Extract the (x, y) coordinate from the center of the cell holding the provided text.  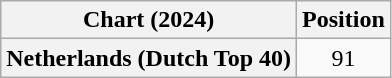
Chart (2024) (149, 20)
Netherlands (Dutch Top 40) (149, 58)
Position (344, 20)
91 (344, 58)
